Identify which cell holds the provided text, then report its [X, Y] central coordinate. 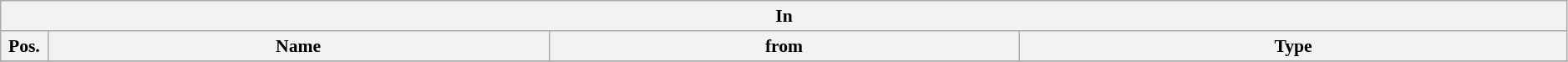
Type [1293, 46]
In [784, 16]
from [784, 46]
Pos. [24, 46]
Name [298, 46]
